Extract the (X, Y) coordinate from the center of the cell holding the provided text.  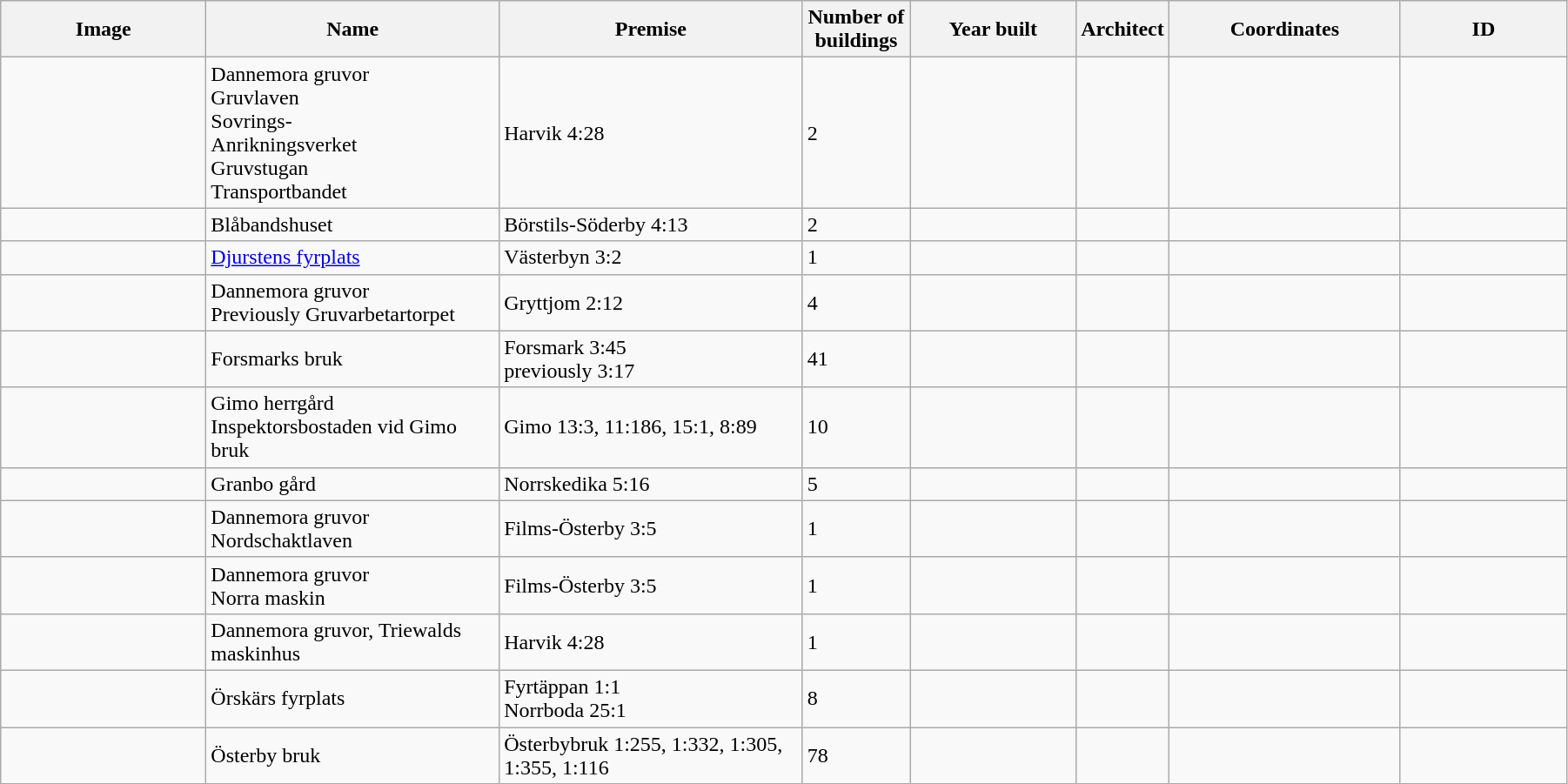
5 (856, 484)
Dannemora gruvorGruvlavenSovrings-AnrikningsverketGruvstuganTransportbandet (353, 132)
Premise (651, 30)
Fyrtäppan 1:1Norrboda 25:1 (651, 698)
Österby bruk (353, 755)
Granbo gård (353, 484)
Gimo 13:3, 11:186, 15:1, 8:89 (651, 427)
Örskärs fyrplats (353, 698)
Dannemora gruvorNorra maskin (353, 585)
Architect (1122, 30)
78 (856, 755)
Norrskedika 5:16 (651, 484)
Image (104, 30)
Number ofbuildings (856, 30)
ID (1483, 30)
41 (856, 358)
Coordinates (1284, 30)
Dannemora gruvorNordschaktlaven (353, 529)
Börstils-Söderby 4:13 (651, 224)
Dannemora gruvor, Triewalds maskinhus (353, 642)
Västerbyn 3:2 (651, 258)
Year built (994, 30)
Djurstens fyrplats (353, 258)
Gryttjom 2:12 (651, 303)
Dannemora gruvorPreviously Gruvarbetartorpet (353, 303)
Forsmark 3:45previously 3:17 (651, 358)
Österbybruk 1:255, 1:332, 1:305, 1:355, 1:116 (651, 755)
10 (856, 427)
8 (856, 698)
4 (856, 303)
Forsmarks bruk (353, 358)
Blåbandshuset (353, 224)
Gimo herrgårdInspektorsbostaden vid Gimo bruk (353, 427)
Name (353, 30)
